Provide the [X, Y] coordinate of the cell's center where the given text is located.  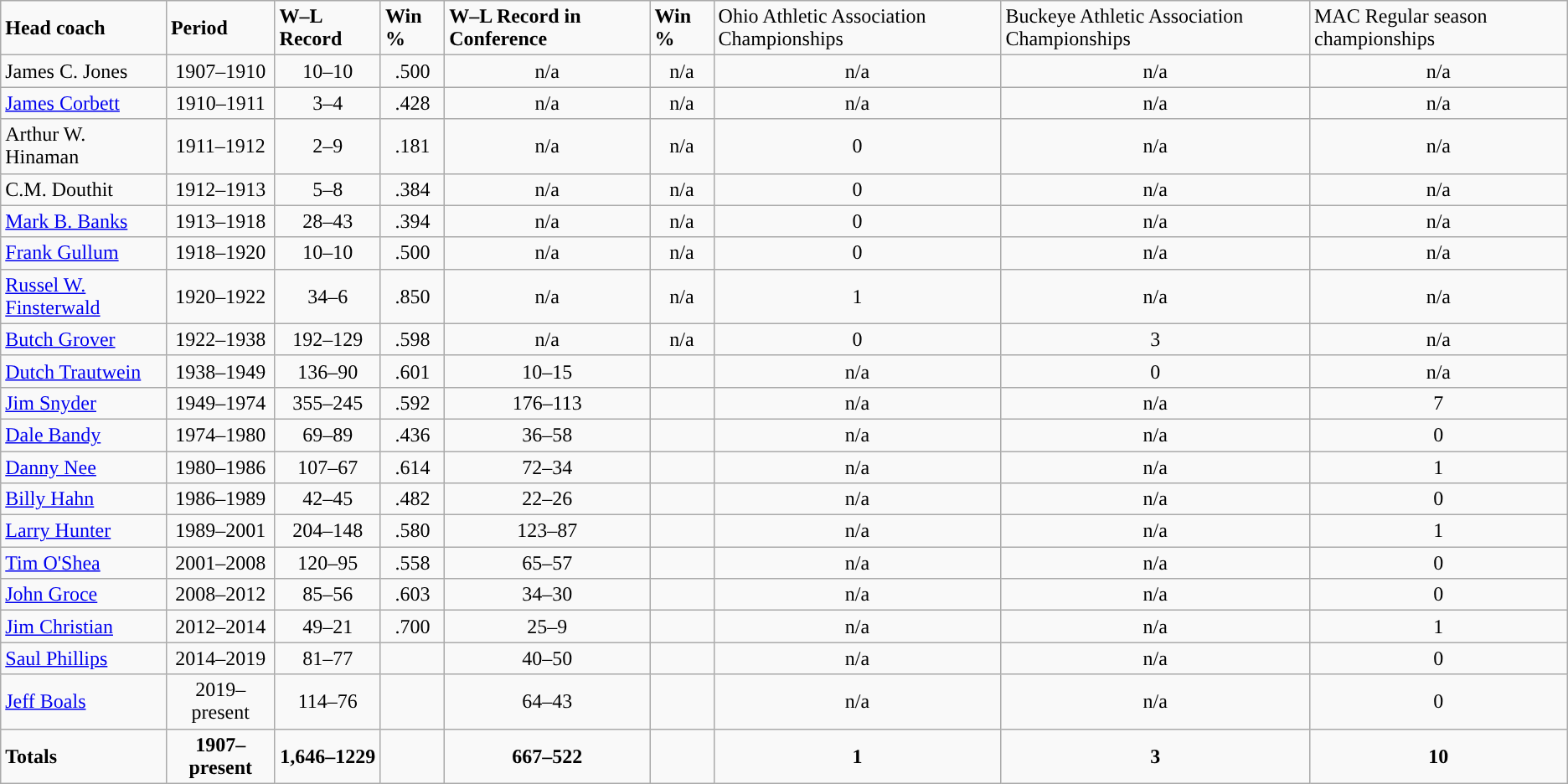
2012–2014 [220, 627]
2014–2019 [220, 658]
.428 [412, 103]
36–58 [548, 435]
136–90 [328, 371]
Butch Grover [84, 339]
1907–1910 [220, 71]
2–9 [328, 146]
2019–present [220, 702]
.601 [412, 371]
123–87 [548, 531]
1910–1911 [220, 103]
7 [1438, 403]
176–113 [548, 403]
355–245 [328, 403]
1,646–1229 [328, 756]
34–30 [548, 595]
Totals [84, 756]
2008–2012 [220, 595]
1949–1974 [220, 403]
.482 [412, 499]
James Corbett [84, 103]
120–95 [328, 563]
Mark B. Banks [84, 221]
.558 [412, 563]
10–15 [548, 371]
1986–1989 [220, 499]
.592 [412, 403]
40–50 [548, 658]
.700 [412, 627]
James C. Jones [84, 71]
64–43 [548, 702]
204–148 [328, 531]
.598 [412, 339]
Arthur W. Hinaman [84, 146]
114–76 [328, 702]
Tim O'Shea [84, 563]
Danny Nee [84, 467]
Jeff Boals [84, 702]
5–8 [328, 189]
2001–2008 [220, 563]
667–522 [548, 756]
.436 [412, 435]
.603 [412, 595]
MAC Regular season championships [1438, 28]
Larry Hunter [84, 531]
1974–1980 [220, 435]
69–89 [328, 435]
Buckeye Athletic Association Championships [1156, 28]
1907–present [220, 756]
28–43 [328, 221]
85–56 [328, 595]
1912–1913 [220, 189]
.394 [412, 221]
.850 [412, 297]
22–26 [548, 499]
1938–1949 [220, 371]
10 [1438, 756]
Dutch Trautwein [84, 371]
3–4 [328, 103]
25–9 [548, 627]
1989–2001 [220, 531]
Period [220, 28]
1911–1912 [220, 146]
Ohio Athletic Association Championships [858, 28]
65–57 [548, 563]
Head coach [84, 28]
W–L Record [328, 28]
72–34 [548, 467]
.614 [412, 467]
1913–1918 [220, 221]
1920–1922 [220, 297]
Russel W. Finsterwald [84, 297]
Saul Phillips [84, 658]
1918–1920 [220, 253]
1980–1986 [220, 467]
34–6 [328, 297]
81–77 [328, 658]
42–45 [328, 499]
192–129 [328, 339]
W–L Record in Conference [548, 28]
.580 [412, 531]
1922–1938 [220, 339]
.384 [412, 189]
Jim Snyder [84, 403]
John Groce [84, 595]
49–21 [328, 627]
C.M. Douthit [84, 189]
Frank Gullum [84, 253]
Jim Christian [84, 627]
Billy Hahn [84, 499]
107–67 [328, 467]
.181 [412, 146]
Dale Bandy [84, 435]
